Locate the cell with the specified text and output its (X, Y) center coordinate. 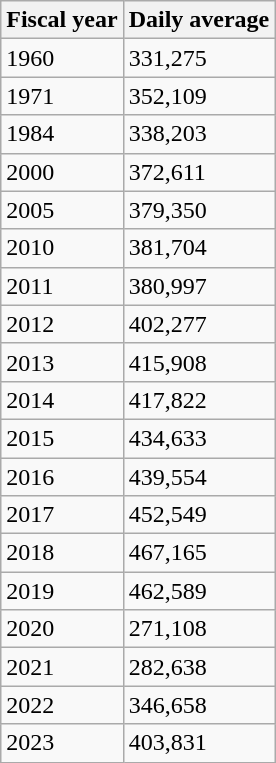
2000 (62, 172)
Fiscal year (62, 20)
381,704 (199, 248)
2018 (62, 553)
380,997 (199, 286)
352,109 (199, 96)
439,554 (199, 477)
282,638 (199, 667)
331,275 (199, 58)
415,908 (199, 362)
2012 (62, 324)
2023 (62, 743)
1971 (62, 96)
2010 (62, 248)
2020 (62, 629)
2013 (62, 362)
Daily average (199, 20)
379,350 (199, 210)
2005 (62, 210)
2017 (62, 515)
462,589 (199, 591)
2016 (62, 477)
467,165 (199, 553)
338,203 (199, 134)
403,831 (199, 743)
402,277 (199, 324)
2022 (62, 705)
417,822 (199, 400)
2014 (62, 400)
271,108 (199, 629)
452,549 (199, 515)
372,611 (199, 172)
1960 (62, 58)
346,658 (199, 705)
434,633 (199, 438)
2021 (62, 667)
2011 (62, 286)
2015 (62, 438)
2019 (62, 591)
1984 (62, 134)
